Find where the given text appears and provide that cell's center as (X, Y) coordinate. 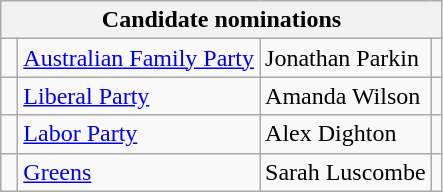
Alex Dighton (346, 134)
Candidate nominations (222, 20)
Labor Party (139, 134)
Jonathan Parkin (346, 58)
Liberal Party (139, 96)
Greens (139, 172)
Australian Family Party (139, 58)
Amanda Wilson (346, 96)
Sarah Luscombe (346, 172)
